Identify which cell holds the provided text, then report its (X, Y) central coordinate. 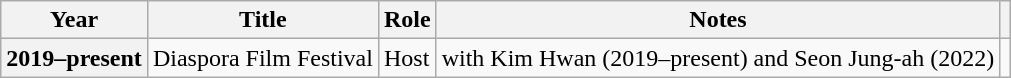
Year (74, 20)
Host (407, 58)
Role (407, 20)
Diaspora Film Festival (262, 58)
2019–present (74, 58)
Title (262, 20)
with Kim Hwan (2019–present) and Seon Jung-ah (2022) (718, 58)
Notes (718, 20)
